For the text-containing cell, return its midpoint in (X, Y) coordinate format. 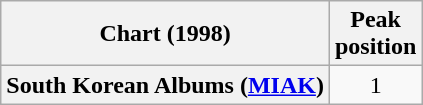
South Korean Albums (MIAK) (166, 85)
Peakposition (375, 34)
Chart (1998) (166, 34)
1 (375, 85)
